Find where the given text appears and provide that cell's center as [x, y] coordinate. 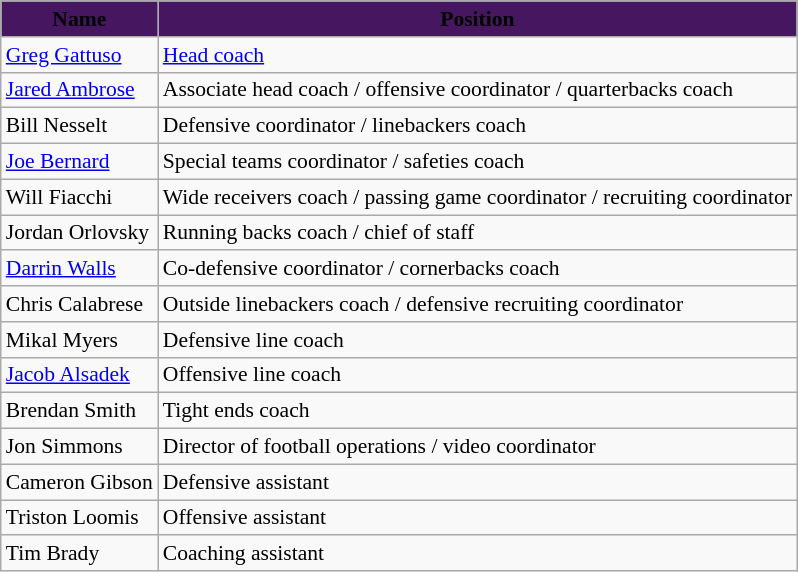
Will Fiacchi [80, 197]
Jared Ambrose [80, 90]
Mikal Myers [80, 340]
Tight ends coach [478, 411]
Associate head coach / offensive coordinator / quarterbacks coach [478, 90]
Offensive assistant [478, 518]
Wide receivers coach / passing game coordinator / recruiting coordinator [478, 197]
Position [478, 19]
Jon Simmons [80, 447]
Triston Loomis [80, 518]
Co-defensive coordinator / cornerbacks coach [478, 269]
Jacob Alsadek [80, 375]
Outside linebackers coach / defensive recruiting coordinator [478, 304]
Name [80, 19]
Special teams coordinator / safeties coach [478, 162]
Director of football operations / video coordinator [478, 447]
Coaching assistant [478, 554]
Defensive assistant [478, 482]
Defensive line coach [478, 340]
Defensive coordinator / linebackers coach [478, 126]
Bill Nesselt [80, 126]
Head coach [478, 55]
Offensive line coach [478, 375]
Joe Bernard [80, 162]
Greg Gattuso [80, 55]
Darrin Walls [80, 269]
Brendan Smith [80, 411]
Chris Calabrese [80, 304]
Cameron Gibson [80, 482]
Jordan Orlovsky [80, 233]
Running backs coach / chief of staff [478, 233]
Tim Brady [80, 554]
